Scan for the cell matching the given text and deliver its (x, y) coordinate at center. 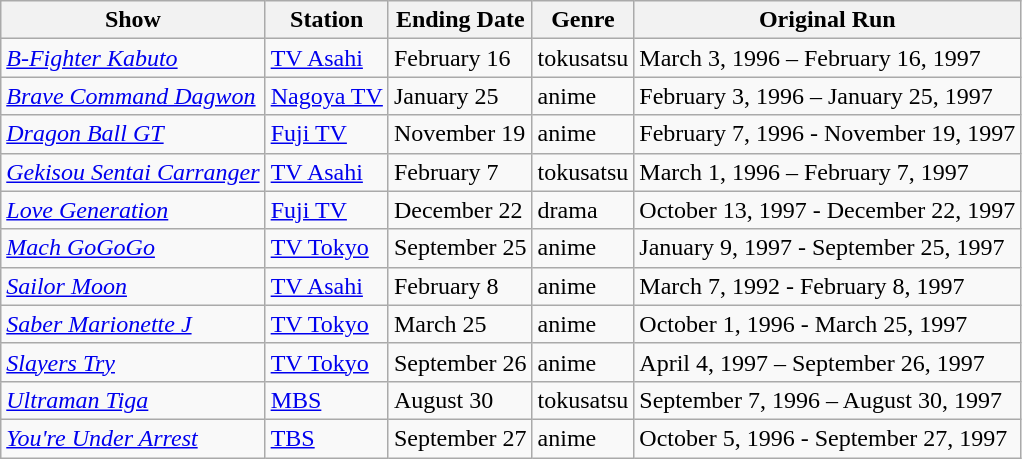
September 26 (460, 362)
February 16 (460, 58)
September 7, 1996 – August 30, 1997 (828, 400)
December 22 (460, 210)
March 7, 1992 - February 8, 1997 (828, 286)
September 27 (460, 438)
March 3, 1996 – February 16, 1997 (828, 58)
Brave Command Dagwon (133, 96)
B-Fighter Kabuto (133, 58)
You're Under Arrest (133, 438)
January 25 (460, 96)
February 7 (460, 172)
Original Run (828, 20)
October 1, 1996 - March 25, 1997 (828, 324)
TBS (326, 438)
Dragon Ball GT (133, 134)
Slayers Try (133, 362)
March 1, 1996 – February 7, 1997 (828, 172)
Love Generation (133, 210)
Genre (583, 20)
February 8 (460, 286)
February 7, 1996 - November 19, 1997 (828, 134)
Gekisou Sentai Carranger (133, 172)
September 25 (460, 248)
October 5, 1996 - September 27, 1997 (828, 438)
Sailor Moon (133, 286)
November 19 (460, 134)
October 13, 1997 - December 22, 1997 (828, 210)
Show (133, 20)
January 9, 1997 - September 25, 1997 (828, 248)
drama (583, 210)
Nagoya TV (326, 96)
Station (326, 20)
Saber Marionette J (133, 324)
Ending Date (460, 20)
August 30 (460, 400)
February 3, 1996 – January 25, 1997 (828, 96)
March 25 (460, 324)
MBS (326, 400)
Mach GoGoGo (133, 248)
April 4, 1997 – September 26, 1997 (828, 362)
Ultraman Tiga (133, 400)
